Determine the (X, Y) coordinate at the center of the cell enclosing the given text.  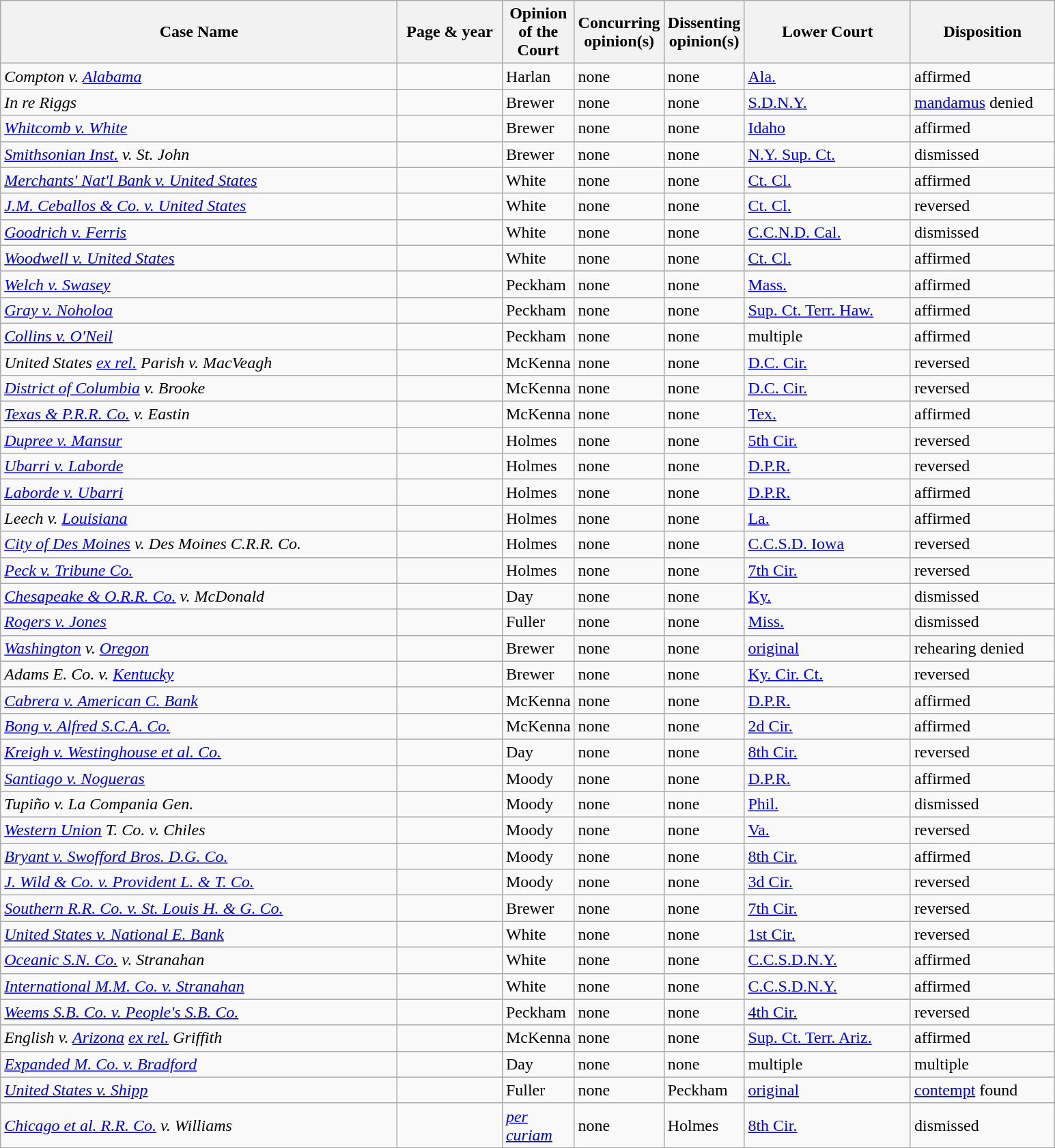
Bryant v. Swofford Bros. D.G. Co. (199, 856)
Phil. (828, 804)
4th Cir. (828, 1012)
Dissenting opinion(s) (704, 32)
Cabrera v. American C. Bank (199, 700)
Weems S.B. Co. v. People's S.B. Co. (199, 1012)
City of Des Moines v. Des Moines C.R.R. Co. (199, 544)
La. (828, 518)
Gray v. Noholoa (199, 310)
Washington v. Oregon (199, 648)
Idaho (828, 128)
J. Wild & Co. v. Provident L. & T. Co. (199, 882)
Concurring opinion(s) (619, 32)
Adams E. Co. v. Kentucky (199, 674)
Southern R.R. Co. v. St. Louis H. & G. Co. (199, 908)
Expanded M. Co. v. Bradford (199, 1064)
Lower Court (828, 32)
Sup. Ct. Terr. Haw. (828, 310)
Welch v. Swasey (199, 284)
rehearing denied (982, 648)
3d Cir. (828, 882)
Collins v. O'Neil (199, 336)
Santiago v. Nogueras (199, 778)
United States v. National E. Bank (199, 934)
2d Cir. (828, 726)
Mass. (828, 284)
C.C.S.D. Iowa (828, 544)
Va. (828, 830)
Peck v. Tribune Co. (199, 570)
Disposition (982, 32)
Case Name (199, 32)
Miss. (828, 622)
Ky. Cir. Ct. (828, 674)
Kreigh v. Westinghouse et al. Co. (199, 752)
1st Cir. (828, 934)
District of Columbia v. Brooke (199, 389)
Dupree v. Mansur (199, 440)
Whitcomb v. White (199, 128)
Opinion of the Court (538, 32)
J.M. Ceballos & Co. v. United States (199, 206)
Harlan (538, 76)
Tex. (828, 415)
Chesapeake & O.R.R. Co. v. McDonald (199, 596)
Rogers v. Jones (199, 622)
Sup. Ct. Terr. Ariz. (828, 1038)
Page & year (450, 32)
Laborde v. Ubarri (199, 492)
International M.M. Co. v. Stranahan (199, 986)
Texas & P.R.R. Co. v. Eastin (199, 415)
C.C.N.D. Cal. (828, 232)
Goodrich v. Ferris (199, 232)
United States ex rel. Parish v. MacVeagh (199, 363)
Leech v. Louisiana (199, 518)
In re Riggs (199, 102)
Bong v. Alfred S.C.A. Co. (199, 726)
Oceanic S.N. Co. v. Stranahan (199, 960)
Western Union T. Co. v. Chiles (199, 830)
mandamus denied (982, 102)
United States v. Shipp (199, 1090)
Merchants' Nat'l Bank v. United States (199, 180)
5th Cir. (828, 440)
Tupiño v. La Compania Gen. (199, 804)
Ky. (828, 596)
Ubarri v. Laborde (199, 466)
contempt found (982, 1090)
Ala. (828, 76)
Smithsonian Inst. v. St. John (199, 154)
N.Y. Sup. Ct. (828, 154)
Woodwell v. United States (199, 258)
English v. Arizona ex rel. Griffith (199, 1038)
Compton v. Alabama (199, 76)
S.D.N.Y. (828, 102)
per curiam (538, 1125)
Chicago et al. R.R. Co. v. Williams (199, 1125)
